Search for the cell housing the specified text and yield its [x, y] center coordinate. 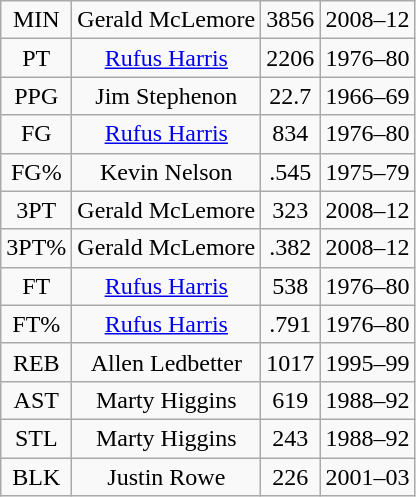
3PT [36, 210]
243 [290, 438]
226 [290, 477]
Kevin Nelson [166, 172]
1966–69 [368, 96]
538 [290, 286]
323 [290, 210]
Justin Rowe [166, 477]
.382 [290, 248]
FG [36, 134]
AST [36, 400]
FT [36, 286]
834 [290, 134]
MIN [36, 20]
2001–03 [368, 477]
PPG [36, 96]
22.7 [290, 96]
FT% [36, 324]
.791 [290, 324]
.545 [290, 172]
BLK [36, 477]
Jim Stephenon [166, 96]
1017 [290, 362]
619 [290, 400]
FG% [36, 172]
PT [36, 58]
2206 [290, 58]
1975–79 [368, 172]
STL [36, 438]
3856 [290, 20]
REB [36, 362]
Allen Ledbetter [166, 362]
3PT% [36, 248]
1995–99 [368, 362]
